Output the (X, Y) coordinate of the center of the cell containing the given text.  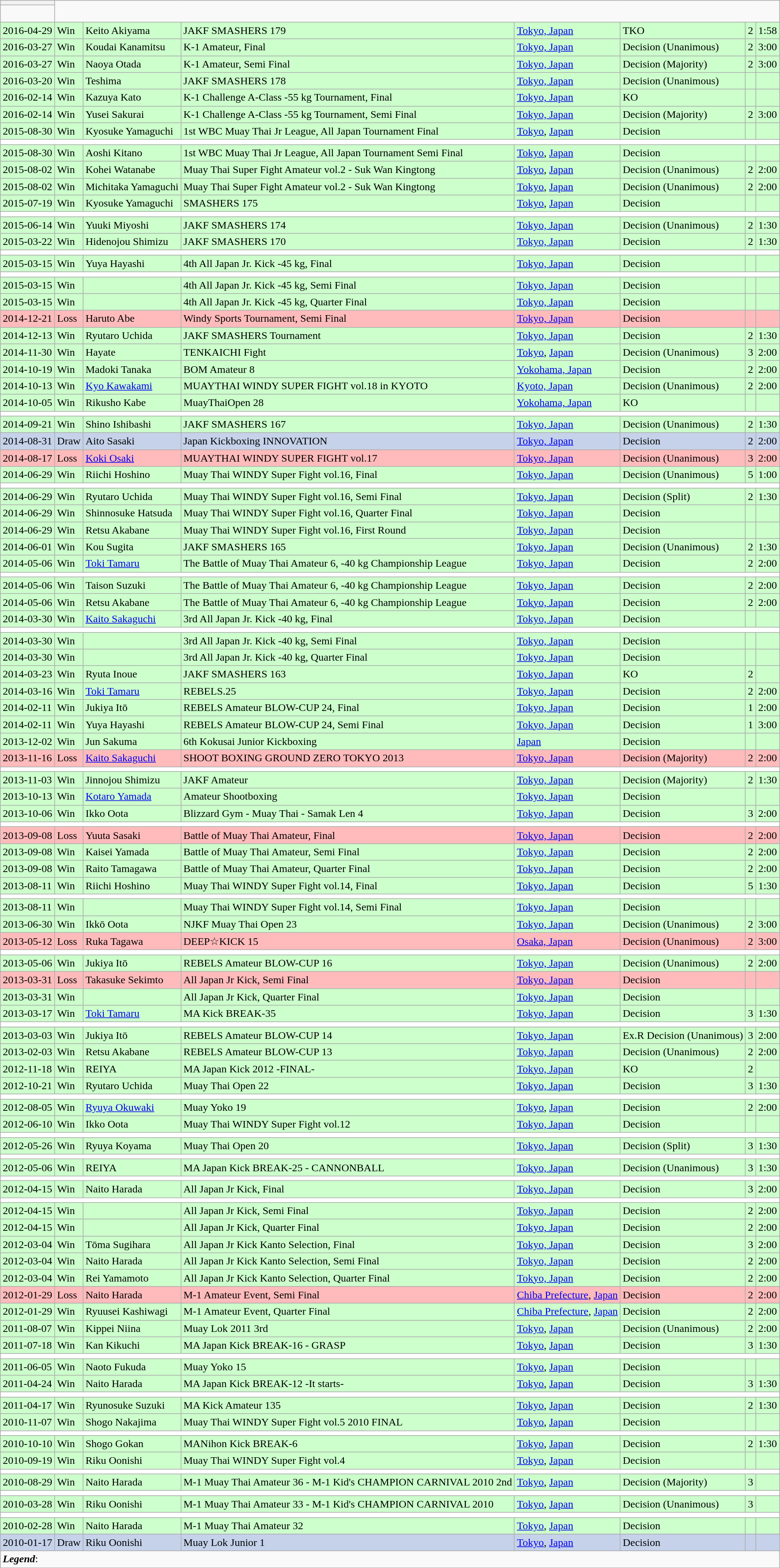
2010-10-10 (27, 1444)
Japan (567, 741)
NJKF Muay Thai Open 23 (348, 924)
Muay Thai WINDY Super Fight vol.12 (348, 1124)
Muay Thai WINDY Super Fight vol.16, Semi Final (348, 496)
4th All Japan Jr. Kick -45 kg, Quarter Final (348, 302)
JAKF SMASHERS 179 (348, 30)
2013-03-17 (27, 1014)
Rikusho Kabe (132, 402)
MA Kick Amateur 135 (348, 1405)
JAKF Amateur (348, 780)
Blizzard Gym - Muay Thai - Samak Len 4 (348, 813)
6th Kokusai Junior Kickboxing (348, 741)
Muay Thai WINDY Super Fight vol.4 (348, 1461)
Naoto Fukuda (132, 1367)
Naoya Otada (132, 64)
Kotaro Yamada (132, 797)
2014-12-13 (27, 335)
Muay Yoko 15 (348, 1367)
Muay Thai WINDY Super Fight vol.16, Final (348, 475)
2013-02-03 (27, 1052)
Battle of Muay Thai Amateur, Quarter Final (348, 869)
2013-10-13 (27, 797)
TKO (683, 30)
JAKF SMASHERS 170 (348, 242)
Ryuta Inoue (132, 674)
K-1 Challenge A-Class -55 kg Tournament, Final (348, 98)
1:00 (768, 475)
MUAYTHAI WINDY SUPER FIGHT vol.18 in KYOTO (348, 386)
2016-03-20 (27, 81)
Ex.R Decision (Unanimous) (683, 1035)
REBELS Amateur BLOW-CUP 14 (348, 1035)
K-1 Amateur, Semi Final (348, 64)
REBELS.25 (348, 691)
MA Japan Kick BREAK-16 - GRASP (348, 1345)
3rd All Japan Jr. Kick -40 kg, Semi Final (348, 640)
Kippei Niina (132, 1328)
2010-08-29 (27, 1482)
Ryuusei Kashiwagi (132, 1312)
JAKF SMASHERS 174 (348, 225)
2011-06-05 (27, 1367)
Tōma Sugihara (132, 1245)
REBELS Amateur BLOW-CUP 13 (348, 1052)
2013-03-03 (27, 1035)
2012-10-21 (27, 1086)
Windy Sports Tournament, Semi Final (348, 319)
Yuuta Sasaki (132, 835)
K-1 Challenge A-Class -55 kg Tournament, Semi Final (348, 114)
BOM Amateur 8 (348, 369)
Aito Sasaki (132, 441)
REBELS Amateur BLOW-CUP 16 (348, 963)
Yusei Sakurai (132, 114)
Muay Thai Open 20 (348, 1146)
Osaka, Japan (567, 941)
Jinnojou Shimizu (132, 780)
Madoki Tanaka (132, 369)
Muay Thai WINDY Super Fight vol.14, Final (348, 886)
Ruka Tagawa (132, 941)
Michitaka Yamaguchi (132, 187)
Hayate (132, 352)
MANihon Kick BREAK-6 (348, 1444)
2012-08-05 (27, 1107)
Muay Yoko 19 (348, 1107)
2014-10-05 (27, 402)
MA Japan Kick BREAK-25 - CANNONBALL (348, 1167)
Haruto Abe (132, 319)
2014-08-17 (27, 458)
2012-06-10 (27, 1124)
M-1 Muay Thai Amateur 36 - M-1 Kid's CHAMPION CARNIVAL 2010 2nd (348, 1482)
4th All Japan Jr. Kick -45 kg, Semi Final (348, 285)
M-1 Amateur Event, Quarter Final (348, 1312)
Muay Thai WINDY Super Fight vol.16, First Round (348, 530)
Kyo Kawakami (132, 386)
MA Japan Kick BREAK-12 -It starts- (348, 1384)
All Japan Jr Kick Kanto Selection, Quarter Final (348, 1278)
REBELS Amateur BLOW-CUP 24, Final (348, 708)
Ryunosuke Suzuki (132, 1405)
1st WBC Muay Thai Jr League, All Japan Tournament Final (348, 131)
Amateur Shootboxing (348, 797)
Muay Thai Open 22 (348, 1086)
Teshima (132, 81)
3rd All Japan Jr. Kick -40 kg, Final (348, 619)
Muay Thai WINDY Super Fight vol.14, Semi Final (348, 907)
SMASHERS 175 (348, 203)
Ryuya Koyama (132, 1146)
2011-04-24 (27, 1384)
Ryuya Okuwaki (132, 1107)
Muay Lok 2011 3rd (348, 1328)
Kou Sugita (132, 547)
2016-04-29 (27, 30)
2010-09-19 (27, 1461)
2011-08-07 (27, 1328)
2013-12-02 (27, 741)
2015-06-14 (27, 225)
4th All Japan Jr. Kick -45 kg, Final (348, 263)
Japan Kickboxing INNOVATION (348, 441)
DEEP☆KICK 15 (348, 941)
Takasuke Sekimto (132, 980)
2013-06-30 (27, 924)
Shinnosuke Hatsuda (132, 513)
1:58 (768, 30)
1st WBC Muay Thai Jr League, All Japan Tournament Semi Final (348, 153)
2010-01-17 (27, 1542)
2010-11-07 (27, 1422)
Shino Ishibashi (132, 425)
Koudai Kanamitsu (132, 47)
2014-03-16 (27, 691)
Jun Sakuma (132, 741)
2012-05-26 (27, 1146)
2015-03-22 (27, 242)
All Japan Jr Kick Kanto Selection, Final (348, 1245)
2011-04-17 (27, 1405)
2011-07-18 (27, 1345)
2013-11-03 (27, 780)
MuayThaiOpen 28 (348, 402)
2014-03-23 (27, 674)
M-1 Amateur Event, Semi Final (348, 1295)
2013-05-06 (27, 963)
Hidenojou Shimizu (132, 242)
Raito Tamagawa (132, 869)
M-1 Muay Thai Amateur 33 - M-1 Kid's CHAMPION CARNIVAL 2010 (348, 1504)
SHOOT BOXING GROUND ZERO TOKYO 2013 (348, 758)
2014-09-21 (27, 425)
JAKF SMASHERS 163 (348, 674)
2010-02-28 (27, 1526)
Shogo Gokan (132, 1444)
Muay Thai WINDY Super Fight vol.5 2010 FINAL (348, 1422)
K-1 Amateur, Final (348, 47)
2014-08-31 (27, 441)
Battle of Muay Thai Amateur, Final (348, 835)
2012-11-18 (27, 1069)
JAKF SMASHERS 165 (348, 547)
MA Kick BREAK-35 (348, 1014)
2012-05-06 (27, 1167)
TENKAICHI Fight (348, 352)
Koki Osaki (132, 458)
2014-10-13 (27, 386)
Kaisei Yamada (132, 852)
JAKF SMASHERS Tournament (348, 335)
Battle of Muay Thai Amateur, Semi Final (348, 852)
Kyoto, Japan (567, 386)
2014-06-01 (27, 547)
Keito Akiyama (132, 30)
Kazuya Kato (132, 98)
REBELS Amateur BLOW-CUP 24, Semi Final (348, 725)
Kohei Watanabe (132, 169)
2014-11-30 (27, 352)
Kan Kikuchi (132, 1345)
2010-03-28 (27, 1504)
2013-05-12 (27, 941)
2015-07-19 (27, 203)
MUAYTHAI WINDY SUPER FIGHT vol.17 (348, 458)
M-1 Muay Thai Amateur 32 (348, 1526)
JAKF SMASHERS 167 (348, 425)
2014-10-19 (27, 369)
All Japan Jr Kick Kanto Selection, Semi Final (348, 1261)
Muay Thai WINDY Super Fight vol.16, Quarter Final (348, 513)
MA Japan Kick 2012 -FINAL- (348, 1069)
Shogo Nakajima (132, 1422)
Legend: (390, 1559)
Yuuki Miyoshi (132, 225)
2013-10-06 (27, 813)
JAKF SMASHERS 178 (348, 81)
2013-11-16 (27, 758)
Rei Yamamoto (132, 1278)
Aoshi Kitano (132, 153)
Ikkō Oota (132, 924)
2014-12-21 (27, 319)
All Japan Jr Kick, Final (348, 1189)
3rd All Japan Jr. Kick -40 kg, Quarter Final (348, 658)
Taison Suzuki (132, 585)
Muay Lok Junior 1 (348, 1542)
